Scan for the cell matching the given text and deliver its [X, Y] coordinate at center. 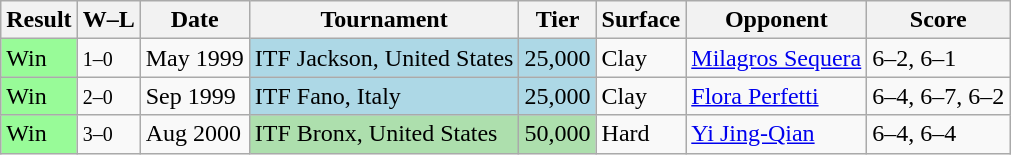
6–2, 6–1 [938, 58]
3–0 [108, 134]
Aug 2000 [194, 134]
ITF Fano, Italy [384, 96]
Yi Jing-Qian [776, 134]
Surface [641, 20]
Date [194, 20]
6–4, 6–4 [938, 134]
Score [938, 20]
Flora Perfetti [776, 96]
W–L [108, 20]
Opponent [776, 20]
2–0 [108, 96]
Result [39, 20]
ITF Bronx, United States [384, 134]
May 1999 [194, 58]
Sep 1999 [194, 96]
50,000 [558, 134]
Hard [641, 134]
6–4, 6–7, 6–2 [938, 96]
ITF Jackson, United States [384, 58]
Tournament [384, 20]
Tier [558, 20]
Milagros Sequera [776, 58]
1–0 [108, 58]
